For the text-containing cell, return its midpoint in [x, y] coordinate format. 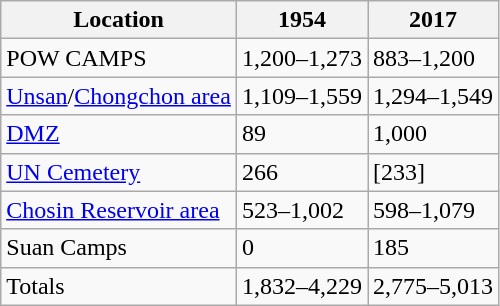
598–1,079 [434, 210]
1954 [302, 20]
0 [302, 248]
1,294–1,549 [434, 96]
2017 [434, 20]
89 [302, 134]
DMZ [119, 134]
[233] [434, 172]
1,200–1,273 [302, 58]
185 [434, 248]
Location [119, 20]
UN Cemetery [119, 172]
523–1,002 [302, 210]
266 [302, 172]
2,775–5,013 [434, 286]
Suan Camps [119, 248]
883–1,200 [434, 58]
1,000 [434, 134]
POW CAMPS [119, 58]
1,109–1,559 [302, 96]
Totals [119, 286]
1,832–4,229 [302, 286]
Chosin Reservoir area [119, 210]
Unsan/Chongchon area [119, 96]
